Find where the given text appears and provide that cell's center as [X, Y] coordinate. 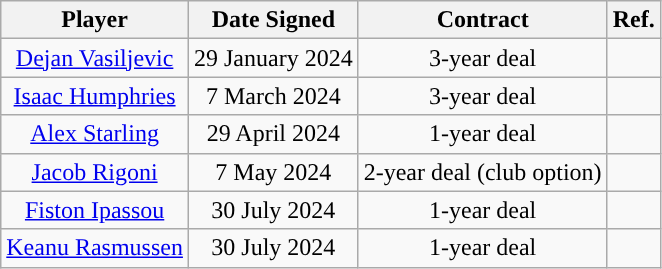
Dejan Vasiljevic [95, 58]
7 March 2024 [273, 96]
Player [95, 20]
29 January 2024 [273, 58]
Fiston Ipassou [95, 210]
Alex Starling [95, 134]
Keanu Rasmussen [95, 248]
Date Signed [273, 20]
Contract [482, 20]
Jacob Rigoni [95, 172]
29 April 2024 [273, 134]
Isaac Humphries [95, 96]
2-year deal (club option) [482, 172]
7 May 2024 [273, 172]
Ref. [634, 20]
